Detect which cell encompasses the target text, then output its [X, Y] center coordinate. 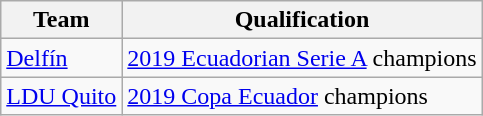
LDU Quito [62, 96]
2019 Ecuadorian Serie A champions [302, 58]
2019 Copa Ecuador champions [302, 96]
Team [62, 20]
Delfín [62, 58]
Qualification [302, 20]
